Locate the cell with the specified text and output its [x, y] center coordinate. 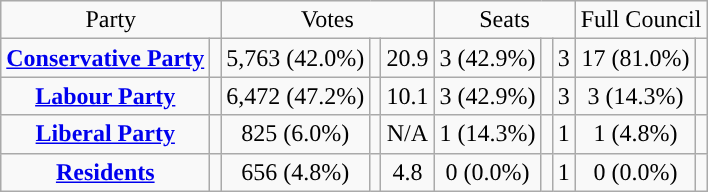
Full Council [641, 20]
Seats [504, 20]
3 (14.3%) [636, 96]
6,472 (47.2%) [296, 96]
17 (81.0%) [636, 58]
825 (6.0%) [296, 134]
20.9 [408, 58]
Conservative Party [106, 58]
5,763 (42.0%) [296, 58]
1 (14.3%) [488, 134]
10.1 [408, 96]
Votes [328, 20]
Residents [106, 172]
4.8 [408, 172]
Liberal Party [106, 134]
N/A [408, 134]
656 (4.8%) [296, 172]
1 (4.8%) [636, 134]
Labour Party [106, 96]
Party [111, 20]
